From the cell containing the given text, extract its center point as (x, y) coordinate. 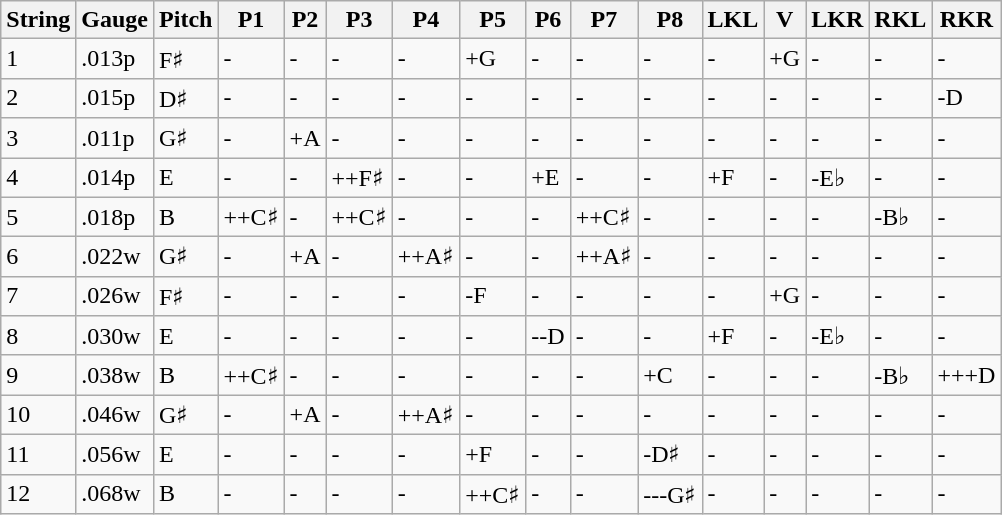
String (38, 20)
P8 (670, 20)
12 (38, 494)
2 (38, 98)
P2 (305, 20)
--D (548, 336)
Pitch (186, 20)
.011p (115, 138)
Gauge (115, 20)
+E (548, 178)
-F (493, 296)
8 (38, 336)
3 (38, 138)
11 (38, 454)
+C (670, 375)
P5 (493, 20)
D♯ (186, 98)
.015p (115, 98)
.018p (115, 217)
.022w (115, 257)
P4 (426, 20)
.046w (115, 415)
10 (38, 415)
LKR (838, 20)
-D (966, 98)
LKL (733, 20)
5 (38, 217)
---G♯ (670, 494)
6 (38, 257)
.014p (115, 178)
.056w (115, 454)
P1 (251, 20)
+++D (966, 375)
4 (38, 178)
.038w (115, 375)
++F♯ (359, 178)
.030w (115, 336)
1 (38, 59)
9 (38, 375)
RKL (900, 20)
.068w (115, 494)
.013p (115, 59)
-D♯ (670, 454)
V (785, 20)
P7 (604, 20)
.026w (115, 296)
P6 (548, 20)
P3 (359, 20)
RKR (966, 20)
7 (38, 296)
